Locate the cell with the specified text and output its [x, y] center coordinate. 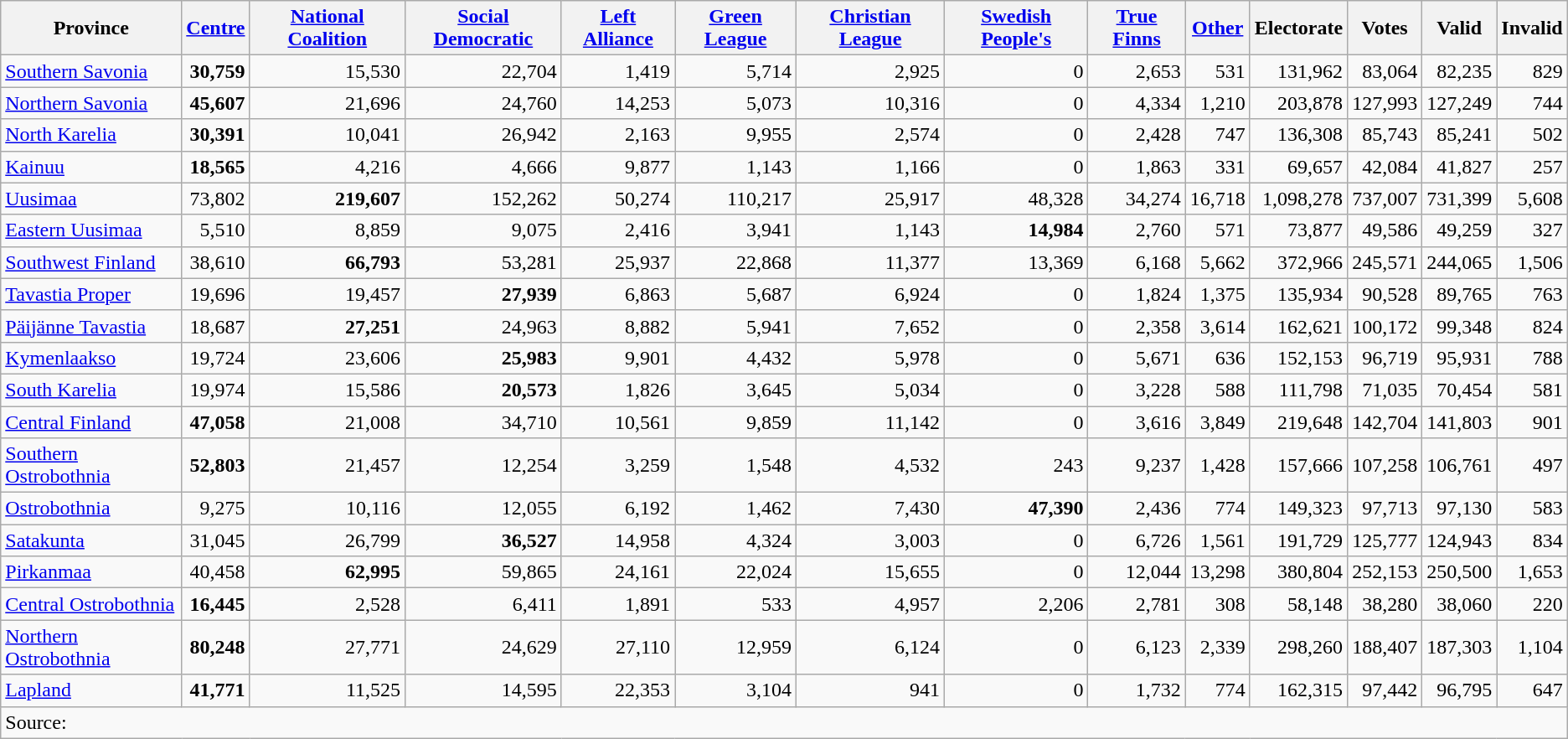
58,148 [1298, 604]
Satakunta [91, 540]
49,259 [1459, 230]
27,771 [328, 647]
7,430 [871, 509]
Kainuu [91, 167]
19,696 [216, 294]
38,610 [216, 262]
788 [1533, 358]
80,248 [216, 647]
9,075 [484, 230]
30,759 [216, 71]
15,655 [871, 572]
Left Alliance [618, 28]
Tavastia Proper [91, 294]
3,849 [1218, 421]
4,432 [735, 358]
2,760 [1137, 230]
9,237 [1137, 466]
744 [1533, 103]
2,436 [1137, 509]
9,275 [216, 509]
9,859 [735, 421]
25,917 [871, 199]
Electorate [1298, 28]
6,192 [618, 509]
96,795 [1459, 690]
763 [1533, 294]
Invalid [1533, 28]
Christian League [871, 28]
2,358 [1137, 326]
257 [1533, 167]
6,411 [484, 604]
6,863 [618, 294]
5,671 [1137, 358]
62,995 [328, 572]
4,666 [484, 167]
Eastern Uusimaa [91, 230]
152,262 [484, 199]
12,055 [484, 509]
Votes [1385, 28]
1,166 [871, 167]
220 [1533, 604]
3,616 [1137, 421]
533 [735, 604]
380,804 [1298, 572]
187,303 [1459, 647]
27,110 [618, 647]
Ostrobothnia [91, 509]
5,608 [1533, 199]
1,428 [1218, 466]
19,724 [216, 358]
30,391 [216, 135]
53,281 [484, 262]
124,943 [1459, 540]
2,781 [1137, 604]
1,548 [735, 466]
3,003 [871, 540]
73,802 [216, 199]
571 [1218, 230]
1,375 [1218, 294]
14,595 [484, 690]
19,974 [216, 390]
14,253 [618, 103]
34,710 [484, 421]
1,462 [735, 509]
41,771 [216, 690]
2,339 [1218, 647]
5,714 [735, 71]
34,274 [1137, 199]
142,704 [1385, 421]
18,687 [216, 326]
2,653 [1137, 71]
15,586 [328, 390]
15,530 [328, 71]
21,457 [328, 466]
149,323 [1298, 509]
6,726 [1137, 540]
2,528 [328, 604]
25,937 [618, 262]
40,458 [216, 572]
19,457 [328, 294]
36,527 [484, 540]
6,124 [871, 647]
North Karelia [91, 135]
South Karelia [91, 390]
1,506 [1533, 262]
941 [871, 690]
16,445 [216, 604]
4,532 [871, 466]
73,877 [1298, 230]
13,298 [1218, 572]
59,865 [484, 572]
Southwest Finland [91, 262]
901 [1533, 421]
581 [1533, 390]
69,657 [1298, 167]
70,454 [1459, 390]
82,235 [1459, 71]
16,718 [1218, 199]
6,123 [1137, 647]
502 [1533, 135]
11,525 [328, 690]
4,957 [871, 604]
12,959 [735, 647]
50,274 [618, 199]
152,153 [1298, 358]
Province [91, 28]
3,614 [1218, 326]
38,280 [1385, 604]
Southern Ostrobothnia [91, 466]
83,064 [1385, 71]
41,827 [1459, 167]
11,142 [871, 421]
8,859 [328, 230]
331 [1218, 167]
22,868 [735, 262]
162,621 [1298, 326]
3,104 [735, 690]
Valid [1459, 28]
Päijänne Tavastia [91, 326]
97,713 [1385, 509]
191,729 [1298, 540]
3,259 [618, 466]
85,241 [1459, 135]
2,428 [1137, 135]
1,104 [1533, 647]
3,645 [735, 390]
583 [1533, 509]
2,206 [1015, 604]
1,653 [1533, 572]
1,210 [1218, 103]
111,798 [1298, 390]
90,528 [1385, 294]
252,153 [1385, 572]
243 [1015, 466]
100,172 [1385, 326]
Swedish People's [1015, 28]
245,571 [1385, 262]
Uusimaa [91, 199]
5,073 [735, 103]
497 [1533, 466]
10,116 [328, 509]
1,826 [618, 390]
1,419 [618, 71]
829 [1533, 71]
737,007 [1385, 199]
18,565 [216, 167]
49,586 [1385, 230]
1,098,278 [1298, 199]
71,035 [1385, 390]
27,251 [328, 326]
31,045 [216, 540]
127,249 [1459, 103]
4,324 [735, 540]
Northern Savonia [91, 103]
5,034 [871, 390]
99,348 [1459, 326]
7,652 [871, 326]
Source: [784, 722]
97,130 [1459, 509]
4,216 [328, 167]
Other [1218, 28]
Pirkanmaa [91, 572]
48,328 [1015, 199]
136,308 [1298, 135]
244,065 [1459, 262]
1,561 [1218, 540]
9,901 [618, 358]
45,607 [216, 103]
24,760 [484, 103]
327 [1533, 230]
12,044 [1137, 572]
52,803 [216, 466]
125,777 [1385, 540]
157,666 [1298, 466]
22,353 [618, 690]
Northern Ostrobothnia [91, 647]
10,041 [328, 135]
9,955 [735, 135]
2,163 [618, 135]
47,058 [216, 421]
Social Democratic [484, 28]
True Finns [1137, 28]
188,407 [1385, 647]
95,931 [1459, 358]
1,732 [1137, 690]
5,687 [735, 294]
747 [1218, 135]
298,260 [1298, 647]
22,704 [484, 71]
10,316 [871, 103]
834 [1533, 540]
3,941 [735, 230]
8,882 [618, 326]
110,217 [735, 199]
66,793 [328, 262]
Centre [216, 28]
3,228 [1137, 390]
636 [1218, 358]
531 [1218, 71]
107,258 [1385, 466]
11,377 [871, 262]
162,315 [1298, 690]
10,561 [618, 421]
2,574 [871, 135]
731,399 [1459, 199]
4,334 [1137, 103]
27,939 [484, 294]
26,799 [328, 540]
308 [1218, 604]
24,963 [484, 326]
Central Finland [91, 421]
6,168 [1137, 262]
25,983 [484, 358]
647 [1533, 690]
1,863 [1137, 167]
13,369 [1015, 262]
42,084 [1385, 167]
24,161 [618, 572]
38,060 [1459, 604]
14,958 [618, 540]
21,008 [328, 421]
National Coalition [328, 28]
2,925 [871, 71]
Lapland [91, 690]
12,254 [484, 466]
Central Ostrobothnia [91, 604]
5,941 [735, 326]
20,573 [484, 390]
47,390 [1015, 509]
Green League [735, 28]
85,743 [1385, 135]
372,966 [1298, 262]
24,629 [484, 647]
127,993 [1385, 103]
23,606 [328, 358]
250,500 [1459, 572]
89,765 [1459, 294]
26,942 [484, 135]
106,761 [1459, 466]
141,803 [1459, 421]
824 [1533, 326]
219,648 [1298, 421]
135,934 [1298, 294]
5,978 [871, 358]
1,824 [1137, 294]
1,891 [618, 604]
131,962 [1298, 71]
2,416 [618, 230]
588 [1218, 390]
Southern Savonia [91, 71]
6,924 [871, 294]
219,607 [328, 199]
5,662 [1218, 262]
203,878 [1298, 103]
21,696 [328, 103]
14,984 [1015, 230]
Kymenlaakso [91, 358]
97,442 [1385, 690]
96,719 [1385, 358]
9,877 [618, 167]
5,510 [216, 230]
22,024 [735, 572]
